Pinpoint the cell where the given text exists, returning its [x, y] midpoint coordinate. 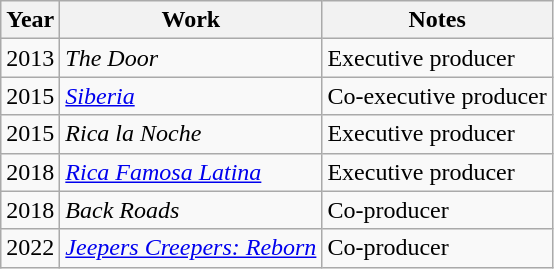
Rica Famosa Latina [191, 172]
Siberia [191, 96]
Work [191, 20]
The Door [191, 58]
2022 [30, 248]
Rica la Noche [191, 134]
Year [30, 20]
Notes [437, 20]
Co-executive producer [437, 96]
2013 [30, 58]
Back Roads [191, 210]
Jeepers Creepers: Reborn [191, 248]
